Locate the cell with the specified text and output its [x, y] center coordinate. 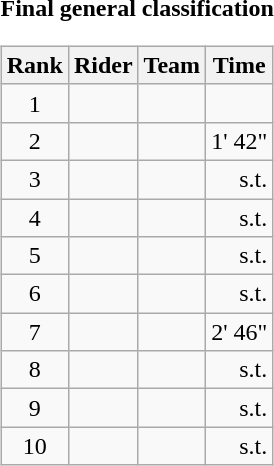
2' 46" [240, 332]
2 [34, 141]
7 [34, 332]
5 [34, 256]
8 [34, 370]
1' 42" [240, 141]
1 [34, 103]
3 [34, 179]
4 [34, 217]
10 [34, 446]
6 [34, 294]
Team [172, 65]
Rank [34, 65]
Time [240, 65]
9 [34, 408]
Rider [103, 65]
